Locate the cell with the specified text and output its (x, y) center coordinate. 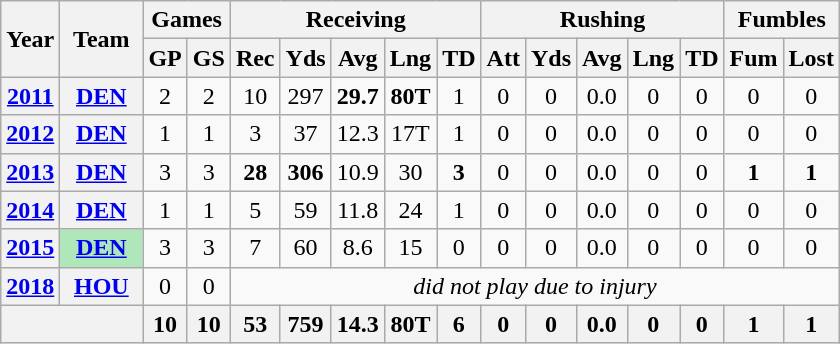
11.8 (358, 210)
Games (186, 20)
5 (255, 210)
Att (503, 58)
15 (410, 248)
7 (255, 248)
2015 (30, 248)
2018 (30, 286)
14.3 (358, 324)
6 (459, 324)
Receiving (356, 20)
Fumbles (782, 20)
28 (255, 172)
GS (208, 58)
Team (102, 39)
24 (410, 210)
Fum (754, 58)
306 (306, 172)
2014 (30, 210)
53 (255, 324)
60 (306, 248)
59 (306, 210)
Year (30, 39)
GP (165, 58)
HOU (102, 286)
10.9 (358, 172)
Rec (255, 58)
37 (306, 134)
12.3 (358, 134)
2013 (30, 172)
Rushing (602, 20)
759 (306, 324)
2011 (30, 96)
8.6 (358, 248)
2012 (30, 134)
29.7 (358, 96)
Lost (811, 58)
297 (306, 96)
30 (410, 172)
did not play due to injury (534, 286)
17T (410, 134)
